Determine the (X, Y) coordinate at the center of the cell enclosing the given text.  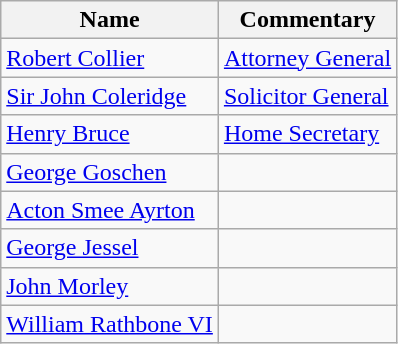
George Goschen (110, 172)
Henry Bruce (110, 134)
Attorney General (307, 58)
Acton Smee Ayrton (110, 210)
Home Secretary (307, 134)
William Rathbone VI (110, 324)
Commentary (307, 20)
Robert Collier (110, 58)
John Morley (110, 286)
George Jessel (110, 248)
Sir John Coleridge (110, 96)
Name (110, 20)
Solicitor General (307, 96)
